Scan for the cell matching the given text and deliver its [X, Y] coordinate at center. 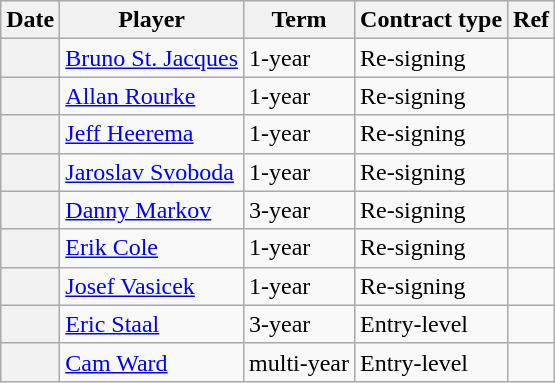
Ref [532, 20]
Eric Staal [152, 324]
Term [300, 20]
Date [30, 20]
Josef Vasicek [152, 286]
multi-year [300, 362]
Danny Markov [152, 210]
Cam Ward [152, 362]
Erik Cole [152, 248]
Player [152, 20]
Contract type [432, 20]
Jaroslav Svoboda [152, 172]
Bruno St. Jacques [152, 58]
Allan Rourke [152, 96]
Jeff Heerema [152, 134]
